Extract the (X, Y) coordinate from the center of the cell holding the provided text.  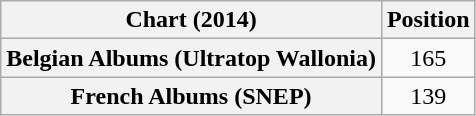
Position (428, 20)
French Albums (SNEP) (192, 96)
139 (428, 96)
165 (428, 58)
Chart (2014) (192, 20)
Belgian Albums (Ultratop Wallonia) (192, 58)
